Output the [X, Y] coordinate of the center of the cell containing the given text.  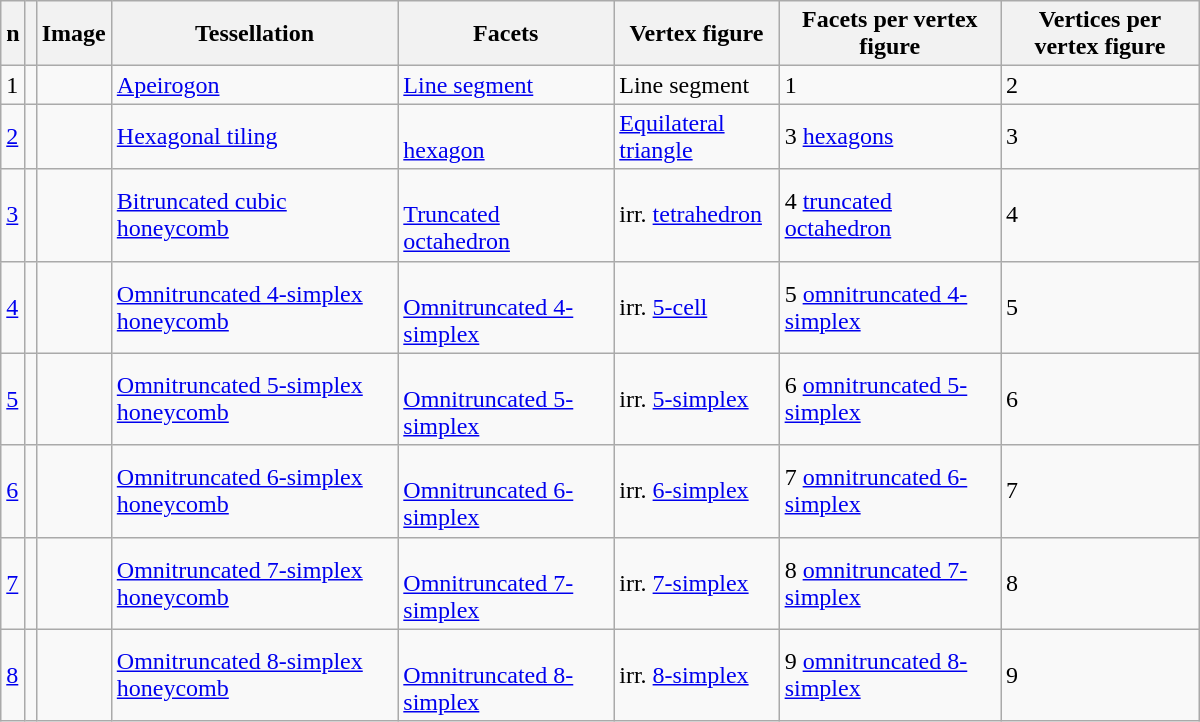
hexagon [506, 136]
9 omnitruncated 8-simplex [890, 675]
Bitruncated cubic honeycomb [254, 215]
irr. 8-simplex [696, 675]
irr. tetrahedron [696, 215]
7 omnitruncated 6-simplex [890, 491]
Omnitruncated 6-simplex [506, 491]
8 omnitruncated 7-simplex [890, 583]
6 omnitruncated 5-simplex [890, 399]
Omnitruncated 7-simplex honeycomb [254, 583]
Omnitruncated 8-simplex honeycomb [254, 675]
9 [1100, 675]
n [13, 34]
irr. 5-simplex [696, 399]
Omnitruncated 8-simplex [506, 675]
5 omnitruncated 4-simplex [890, 307]
4 truncated octahedron [890, 215]
Apeirogon [254, 85]
Hexagonal tiling [254, 136]
Tessellation [254, 34]
Vertex figure [696, 34]
Equilateral triangle [696, 136]
Omnitruncated 7-simplex [506, 583]
Truncated octahedron [506, 215]
3 hexagons [890, 136]
Omnitruncated 5-simplex [506, 399]
Omnitruncated 5-simplex honeycomb [254, 399]
irr. 5-cell [696, 307]
Facets per vertex figure [890, 34]
irr. 6-simplex [696, 491]
Omnitruncated 6-simplex honeycomb [254, 491]
Omnitruncated 4-simplex honeycomb [254, 307]
Vertices per vertex figure [1100, 34]
Facets [506, 34]
irr. 7-simplex [696, 583]
Image [74, 34]
Omnitruncated 4-simplex [506, 307]
